Identify which cell holds the provided text, then report its [X, Y] central coordinate. 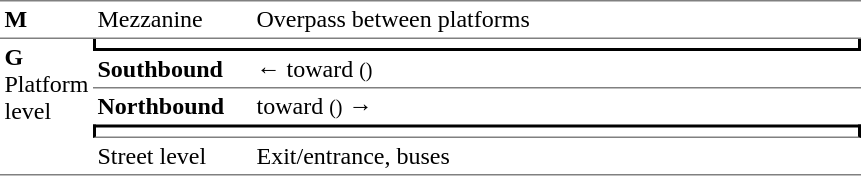
Overpass between platforms [556, 20]
Southbound [172, 69]
GPlatform level [46, 107]
Exit/entrance, buses [556, 157]
Northbound [172, 106]
← toward () [556, 69]
toward () → [556, 106]
Mezzanine [172, 20]
M [46, 20]
Street level [172, 157]
